Search for the cell housing the specified text and yield its (x, y) center coordinate. 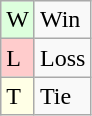
L (18, 58)
Tie (62, 96)
T (18, 96)
Win (62, 20)
W (18, 20)
Loss (62, 58)
